Return the [X, Y] coordinate for the center point of the cell that contains the specified text.  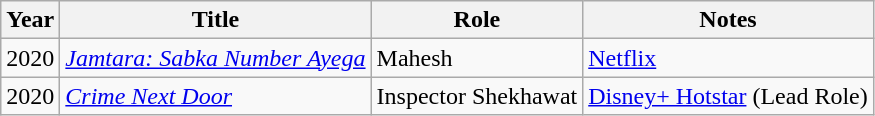
Netflix [728, 58]
Year [30, 20]
Disney+ Hotstar (Lead Role) [728, 96]
Title [216, 20]
Role [477, 20]
Notes [728, 20]
Inspector Shekhawat [477, 96]
Mahesh [477, 58]
Jamtara: Sabka Number Ayega [216, 58]
Crime Next Door [216, 96]
